Determine the [X, Y] coordinate at the center of the cell enclosing the given text.  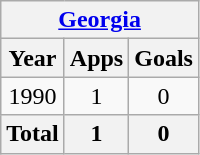
1990 [33, 96]
Georgia [100, 20]
Total [33, 134]
Apps [96, 58]
Year [33, 58]
Goals [164, 58]
